Scan for the cell matching the given text and deliver its [x, y] coordinate at center. 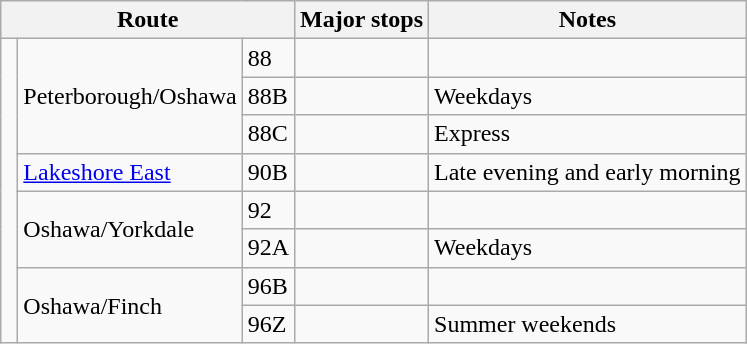
96B [268, 286]
Peterborough/Oshawa [130, 96]
Lakeshore East [130, 172]
92A [268, 248]
Oshawa/Yorkdale [130, 229]
Oshawa/Finch [130, 305]
90B [268, 172]
Major stops [362, 20]
88B [268, 96]
Notes [588, 20]
88 [268, 58]
Express [588, 134]
96Z [268, 324]
Route [148, 20]
Summer weekends [588, 324]
Late evening and early morning [588, 172]
92 [268, 210]
88C [268, 134]
